Locate the cell with the specified text and output its (x, y) center coordinate. 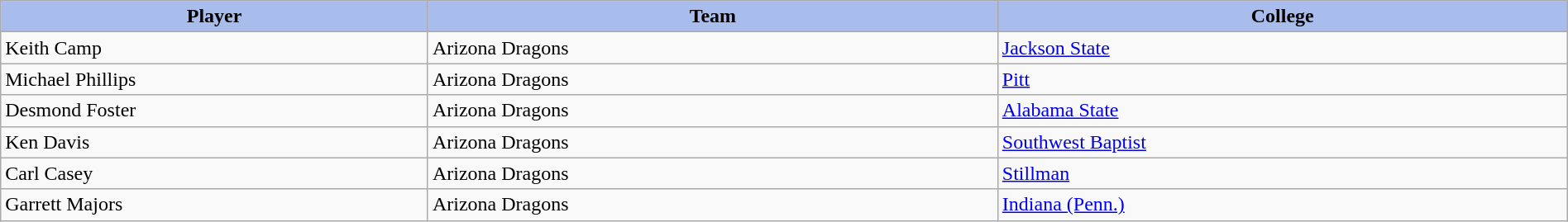
Desmond Foster (215, 111)
Stillman (1282, 173)
Southwest Baptist (1282, 142)
Alabama State (1282, 111)
College (1282, 17)
Ken Davis (215, 142)
Keith Camp (215, 48)
Michael Phillips (215, 79)
Carl Casey (215, 173)
Player (215, 17)
Jackson State (1282, 48)
Team (713, 17)
Indiana (Penn.) (1282, 205)
Garrett Majors (215, 205)
Pitt (1282, 79)
